Search for the cell housing the specified text and yield its [x, y] center coordinate. 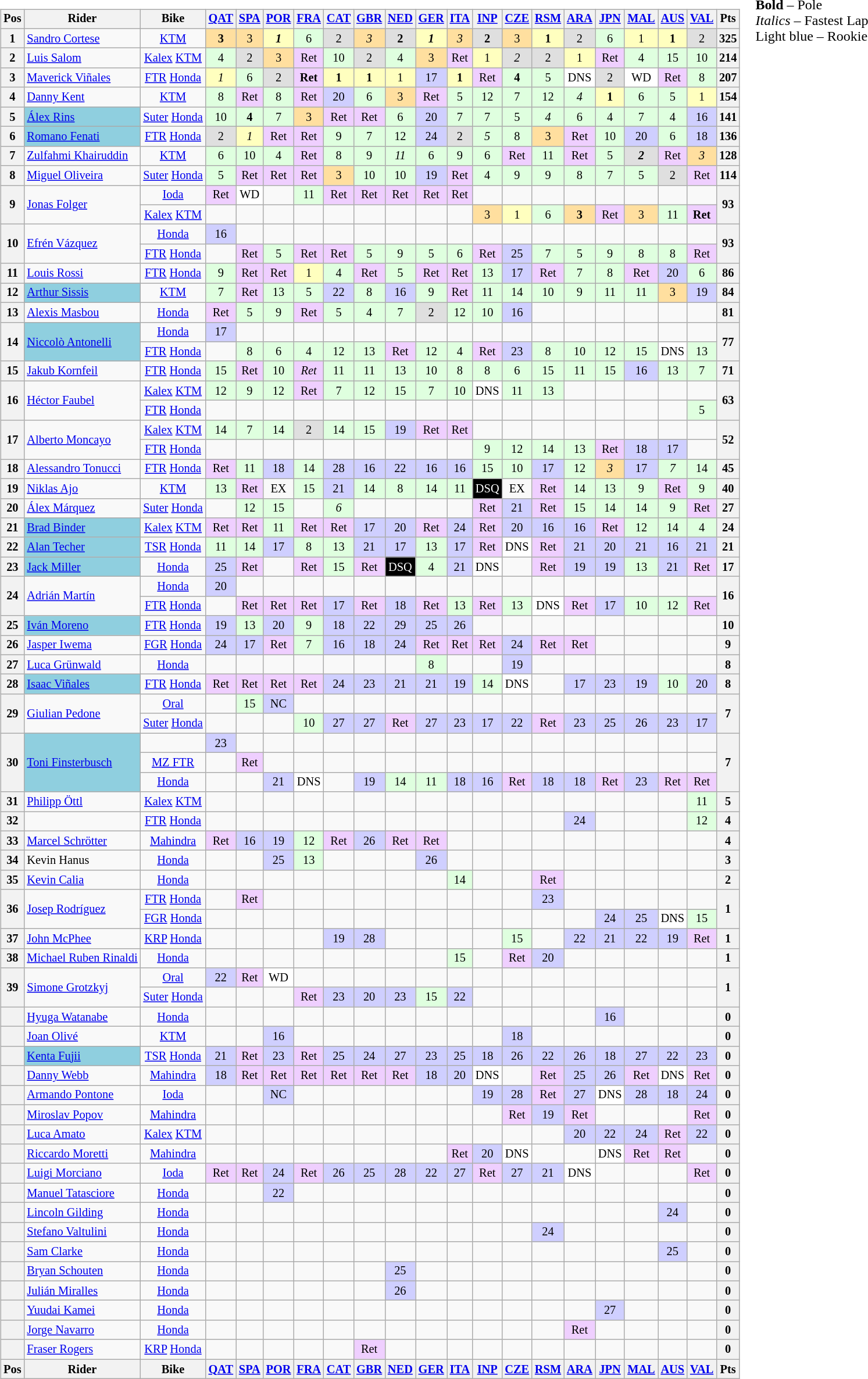
Jakub Kornfeil [82, 371]
Michael Ruben Rinaldi [82, 958]
Armando Pontone [82, 1095]
Adrián Martín [82, 596]
Efrén Vázquez [82, 244]
36 [12, 909]
114 [728, 176]
45 [728, 469]
Miroslav Popov [82, 1114]
Louis Rossi [82, 273]
Miguel Oliveira [82, 176]
30 [12, 763]
Manuel Tatasciore [82, 1193]
Sandro Cortese [82, 38]
Alexis Masbou [82, 312]
Julián Miralles [82, 1291]
37 [12, 938]
Sam Clarke [82, 1252]
Lincoln Gilding [82, 1213]
84 [728, 293]
77 [728, 342]
Jasper Iwema [82, 645]
32 [12, 821]
Hyuga Watanabe [82, 1017]
31 [12, 802]
Simone Grotzkyj [82, 987]
35 [12, 880]
Alan Techer [82, 547]
207 [728, 78]
136 [728, 137]
52 [728, 440]
71 [728, 371]
Luca Grünwald [82, 665]
Arthur Sissis [82, 293]
Danny Webb [82, 1076]
Danny Kent [82, 97]
Jonas Folger [82, 205]
Maverick Viñales [82, 78]
39 [12, 987]
34 [12, 860]
Joan Olivé [82, 1037]
86 [728, 273]
Niklas Ajo [82, 488]
Toni Finsterbusch [82, 763]
Kenta Fujii [82, 1056]
40 [728, 488]
Fraser Rogers [82, 1349]
Stefano Valtulini [82, 1232]
Iván Moreno [82, 626]
Álex Rins [82, 117]
Niccolò Antonelli [82, 342]
Zulfahmi Khairuddin [82, 156]
Romano Fenati [82, 137]
33 [12, 841]
Alberto Moncayo [82, 440]
Alessandro Tonucci [82, 469]
Josep Rodríguez [82, 909]
Bryan Schouten [82, 1271]
Álex Márquez [82, 508]
Luis Salom [82, 58]
38 [12, 958]
63 [728, 400]
Jack Miller [82, 567]
Kevin Calia [82, 880]
Giulian Pedone [82, 714]
Yuudai Kamei [82, 1310]
Kevin Hanus [82, 860]
Marcel Schrötter [82, 841]
Riccardo Moretti [82, 1154]
Héctor Faubel [82, 400]
154 [728, 97]
214 [728, 58]
Jorge Navarro [82, 1330]
325 [728, 38]
Isaac Viñales [82, 684]
141 [728, 117]
81 [728, 312]
128 [728, 156]
Luigi Morciano [82, 1173]
Brad Binder [82, 528]
MZ FTR [173, 763]
Luca Amato [82, 1134]
John McPhee [82, 938]
Philipp Öttl [82, 802]
